Search for the cell housing the specified text and yield its [x, y] center coordinate. 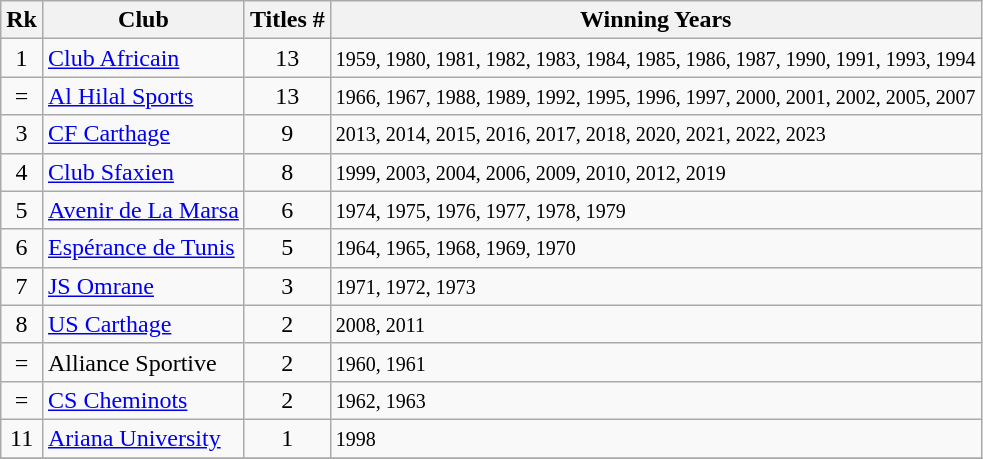
1962, 1963 [656, 400]
Rk [22, 20]
Avenir de La Marsa [143, 210]
Espérance de Tunis [143, 248]
Al Hilal Sports [143, 96]
Alliance Sportive [143, 362]
Ariana University [143, 438]
1971, 1972, 1973 [656, 286]
4 [22, 172]
Titles # [287, 20]
Club Africain [143, 58]
JS Omrane [143, 286]
1966, 1967, 1988, 1989, 1992, 1995, 1996, 1997, 2000, 2001, 2002, 2005, 2007 [656, 96]
Club Sfaxien [143, 172]
2013, 2014, 2015, 2016, 2017, 2018, 2020, 2021, 2022, 2023 [656, 134]
CF Carthage [143, 134]
1974, 1975, 1976, 1977, 1978, 1979 [656, 210]
11 [22, 438]
1964, 1965, 1968, 1969, 1970 [656, 248]
1998 [656, 438]
2008, 2011 [656, 324]
1960, 1961 [656, 362]
1959, 1980, 1981, 1982, 1983, 1984, 1985, 1986, 1987, 1990, 1991, 1993, 1994 [656, 58]
1999, 2003, 2004, 2006, 2009, 2010, 2012, 2019 [656, 172]
US Carthage [143, 324]
Club [143, 20]
CS Cheminots [143, 400]
Winning Years [656, 20]
9 [287, 134]
7 [22, 286]
